Find where the given text appears and provide that cell's center as [X, Y] coordinate. 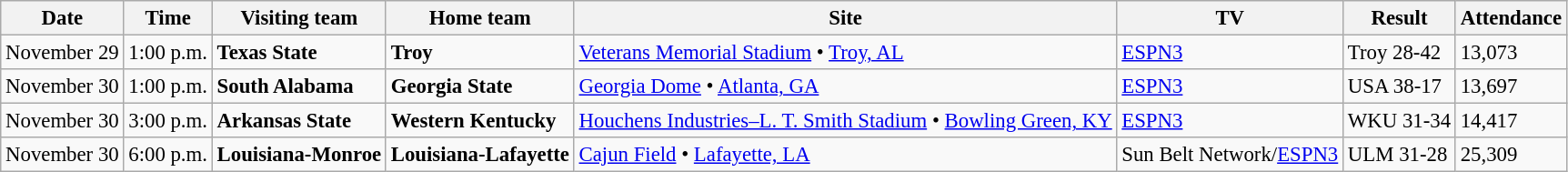
Arkansas State [298, 121]
Cajun Field • Lafayette, LA [846, 155]
Georgia State [480, 86]
TV [1230, 18]
Veterans Memorial Stadium • Troy, AL [846, 53]
Sun Belt Network/ESPN3 [1230, 155]
USA 38-17 [1400, 86]
ULM 31-28 [1400, 155]
Georgia Dome • Atlanta, GA [846, 86]
South Alabama [298, 86]
6:00 p.m. [167, 155]
Attendance [1511, 18]
Louisiana-Monroe [298, 155]
14,417 [1511, 121]
Houchens Industries–L. T. Smith Stadium • Bowling Green, KY [846, 121]
Troy 28-42 [1400, 53]
3:00 p.m. [167, 121]
Date [62, 18]
25,309 [1511, 155]
Troy [480, 53]
Site [846, 18]
November 29 [62, 53]
Louisiana-Lafayette [480, 155]
Time [167, 18]
13,073 [1511, 53]
Result [1400, 18]
Visiting team [298, 18]
Western Kentucky [480, 121]
Home team [480, 18]
Texas State [298, 53]
WKU 31-34 [1400, 121]
13,697 [1511, 86]
